Return the (x, y) coordinate for the center point of the cell that contains the specified text.  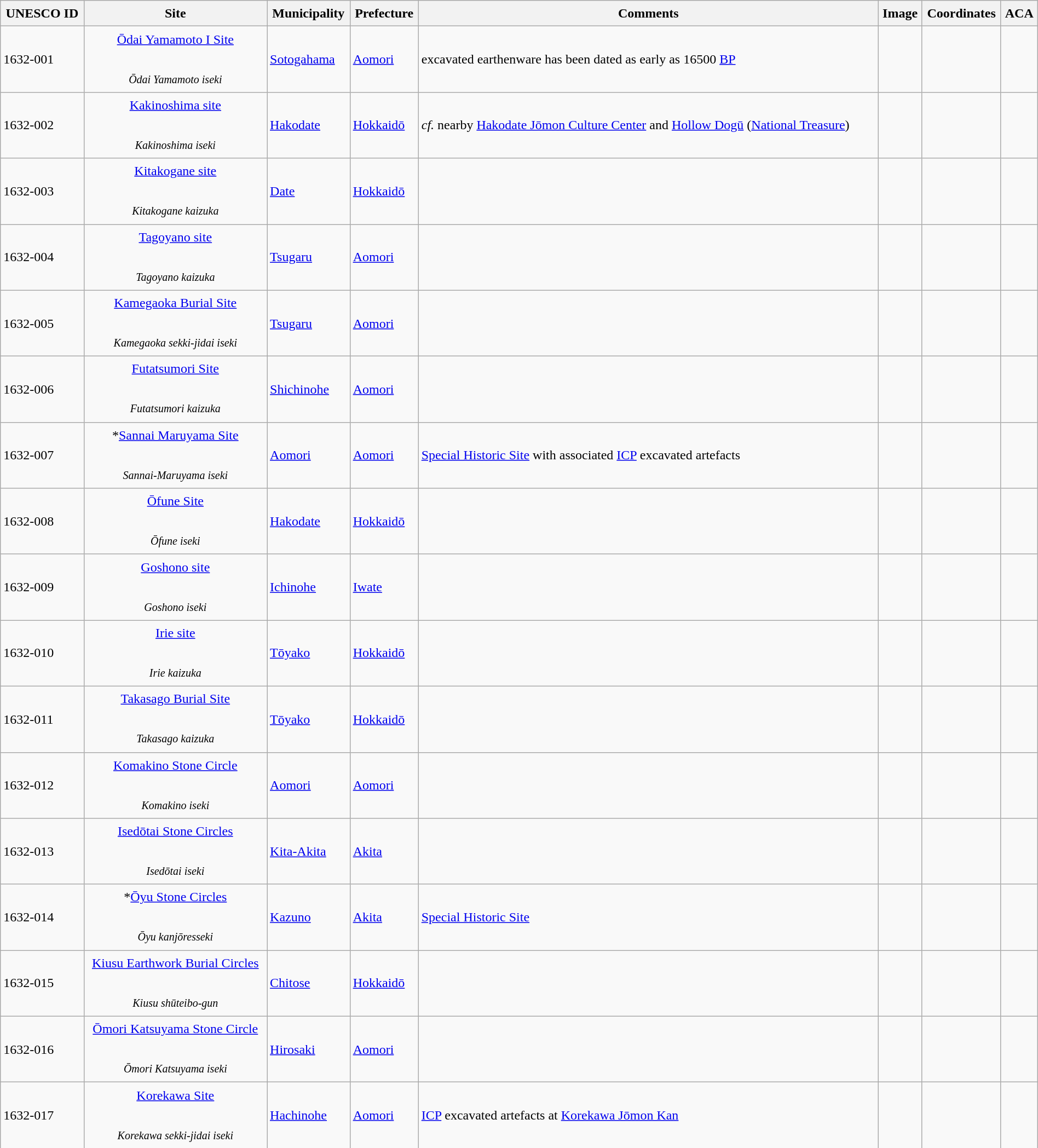
Goshono siteGoshono iseki (175, 587)
Sotogahama (309, 59)
Kamegaoka Burial SiteKamegaoka sekki-jidai iseki (175, 323)
Municipality (309, 13)
Ōdai Yamamoto I SiteŌdai Yamamoto iseki (175, 59)
UNESCO ID (42, 13)
Kitakogane siteKitakogane kaizuka (175, 192)
Kita-Akita (309, 852)
1632-014 (42, 918)
Komakino Stone CircleKomakino iseki (175, 785)
1632-011 (42, 719)
1632-004 (42, 257)
Kiusu Earthwork Burial CirclesKiusu shūteibo-gun (175, 983)
Shichinohe (309, 390)
Comments (648, 13)
Coordinates (961, 13)
1632-016 (42, 1049)
1632-015 (42, 983)
Site (175, 13)
Futatsumori SiteFutatsumori kaizuka (175, 390)
Irie siteIrie kaizuka (175, 654)
1632-006 (42, 390)
Chitose (309, 983)
1632-005 (42, 323)
Ōfune SiteŌfune iseki (175, 521)
Date (309, 192)
ACA (1019, 13)
Ōmori Katsuyama Stone CircleŌmori Katsuyama iseki (175, 1049)
*Ōyu Stone CirclesŌyu kanjōresseki (175, 918)
1632-003 (42, 192)
Hirosaki (309, 1049)
Special Historic Site (648, 918)
*Sannai Maruyama SiteSannai-Maruyama iseki (175, 455)
1632-012 (42, 785)
1632-010 (42, 654)
Takasago Burial SiteTakasago kaizuka (175, 719)
Isedōtai Stone CirclesIsedōtai iseki (175, 852)
Special Historic Site with associated ICP excavated artefacts (648, 455)
Tagoyano siteTagoyano kaizuka (175, 257)
Iwate (384, 587)
1632-013 (42, 852)
excavated earthenware has been dated as early as 16500 BP (648, 59)
1632-002 (42, 125)
1632-008 (42, 521)
Image (900, 13)
Ichinohe (309, 587)
Kakinoshima siteKakinoshima iseki (175, 125)
Prefecture (384, 13)
Kazuno (309, 918)
1632-001 (42, 59)
cf. nearby Hakodate Jōmon Culture Center and Hollow Dogū (National Treasure) (648, 125)
1632-007 (42, 455)
1632-009 (42, 587)
